Detect which cell encompasses the target text, then output its (x, y) center coordinate. 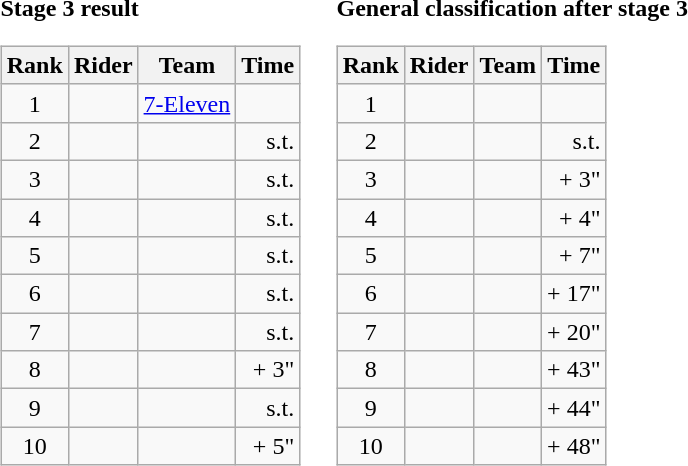
+ 43" (574, 370)
+ 5" (268, 446)
+ 48" (574, 446)
+ 7" (574, 256)
+ 20" (574, 332)
7-Eleven (187, 103)
+ 4" (574, 217)
+ 44" (574, 408)
+ 17" (574, 294)
